Extract the [X, Y] coordinate from the center of the cell holding the provided text.  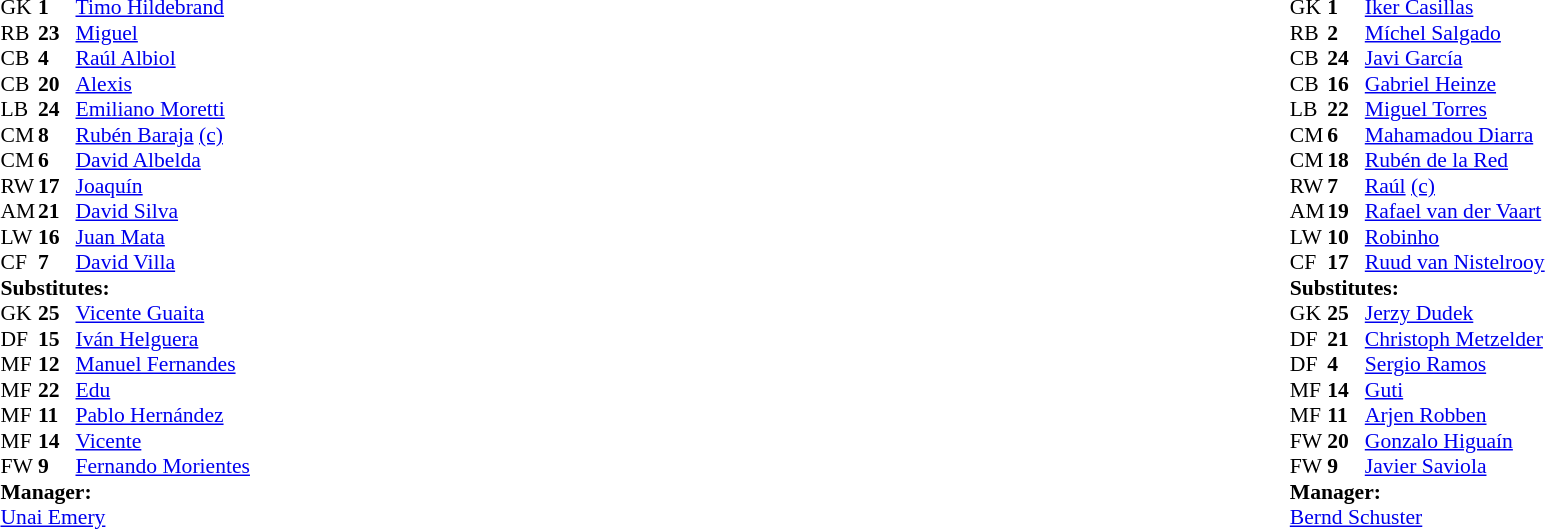
Ruud van Nistelrooy [1455, 263]
David Villa [163, 263]
Christoph Metzelder [1455, 339]
10 [1346, 237]
Miguel [163, 33]
Fernando Morientes [163, 467]
Gabriel Heinze [1455, 84]
Manuel Fernandes [163, 365]
Rubén de la Red [1455, 161]
15 [57, 339]
Guti [1455, 390]
Rafael van der Vaart [1455, 211]
Edu [163, 390]
Rubén Baraja (c) [163, 135]
Vicente [163, 441]
19 [1346, 211]
Javi García [1455, 59]
Pablo Hernández [163, 415]
Jerzy Dudek [1455, 313]
Alexis [163, 84]
Mahamadou Diarra [1455, 135]
2 [1346, 33]
Javier Saviola [1455, 467]
Iván Helguera [163, 339]
Raúl Albiol [163, 59]
23 [57, 33]
Joaquín [163, 186]
8 [57, 135]
Raúl (c) [1455, 186]
Sergio Ramos [1455, 365]
Juan Mata [163, 237]
Miguel Torres [1455, 109]
David Silva [163, 211]
Robinho [1455, 237]
Vicente Guaita [163, 313]
David Albelda [163, 161]
18 [1346, 161]
Míchel Salgado [1455, 33]
Gonzalo Higuaín [1455, 441]
Emiliano Moretti [163, 109]
Arjen Robben [1455, 415]
12 [57, 365]
